Return the [X, Y] coordinate for the center point of the cell that contains the specified text.  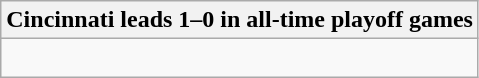
Cincinnati leads 1–0 in all-time playoff games [240, 20]
